Return (x, y) of the center of cell containing provided text 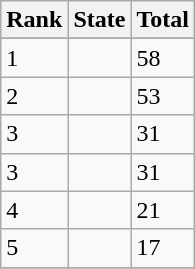
Rank (34, 20)
Total (163, 20)
1 (34, 58)
State (100, 20)
21 (163, 210)
17 (163, 248)
5 (34, 248)
58 (163, 58)
4 (34, 210)
53 (163, 96)
2 (34, 96)
